Scan for the cell matching the given text and deliver its (x, y) coordinate at center. 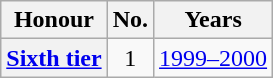
1 (130, 58)
No. (130, 20)
Sixth tier (54, 58)
Years (214, 20)
1999–2000 (214, 58)
Honour (54, 20)
